Extract the (x, y) coordinate from the center of the cell holding the provided text.  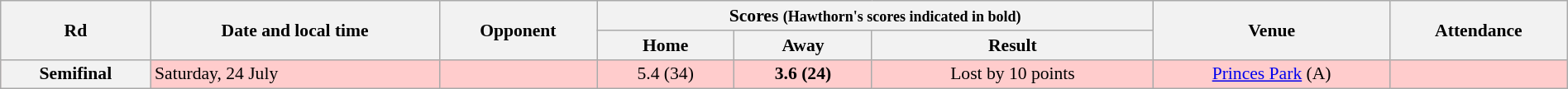
Date and local time (294, 30)
Attendance (1479, 30)
Venue (1272, 30)
Princes Park (A) (1272, 74)
Scores (Hawthorn's scores indicated in bold) (875, 16)
Lost by 10 points (1012, 74)
Semifinal (76, 74)
Result (1012, 45)
Rd (76, 30)
Home (666, 45)
Away (803, 45)
Opponent (518, 30)
3.6 (24) (803, 74)
5.4 (34) (666, 74)
Saturday, 24 July (294, 74)
